Provide the [x, y] coordinate of the cell's center where the given text is located.  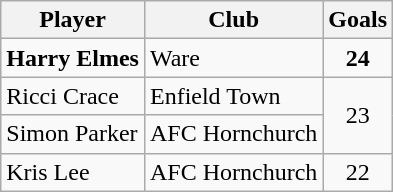
Enfield Town [233, 96]
24 [358, 58]
Kris Lee [73, 172]
Goals [358, 20]
Ricci Crace [73, 96]
Club [233, 20]
Ware [233, 58]
Harry Elmes [73, 58]
Simon Parker [73, 134]
22 [358, 172]
Player [73, 20]
23 [358, 115]
